Return the [x, y] coordinate for the center point of the cell that contains the specified text.  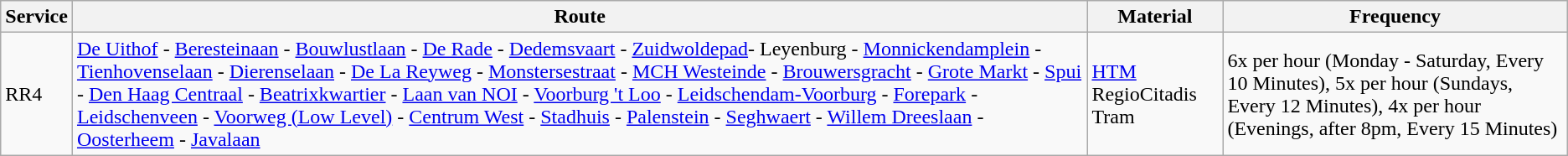
6x per hour (Monday - Saturday, Every 10 Minutes), 5x per hour (Sundays, Every 12 Minutes), 4x per hour (Evenings, after 8pm, Every 15 Minutes) [1395, 94]
Service [37, 17]
HTM RegioCitadis Tram [1155, 94]
Route [580, 17]
RR4 [37, 94]
Material [1155, 17]
Frequency [1395, 17]
